Return the [X, Y] coordinate for the center point of the cell that contains the specified text.  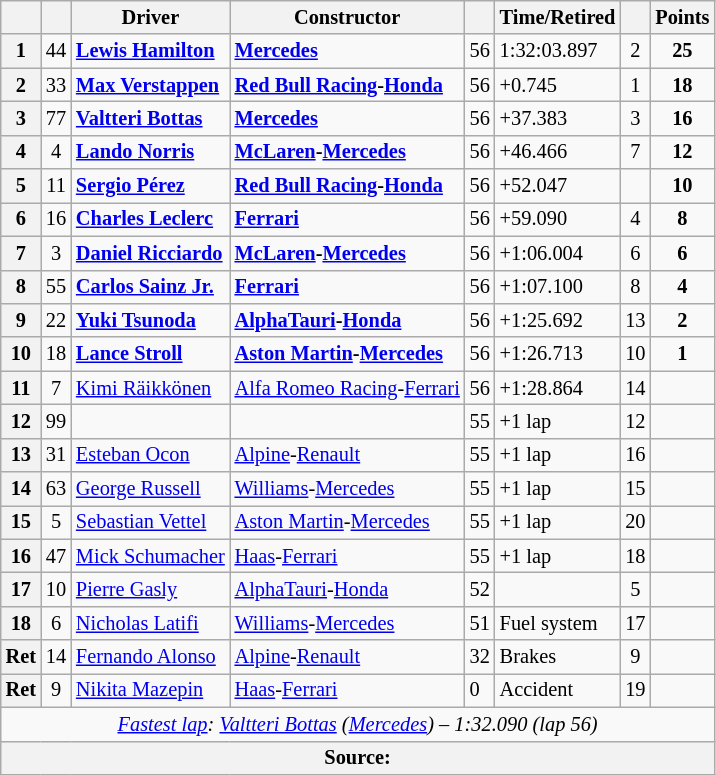
Kimi Räikkönen [150, 388]
51 [480, 623]
33 [56, 85]
Source: [358, 758]
Valtteri Bottas [150, 118]
Max Verstappen [150, 85]
25 [682, 51]
Nikita Mazepin [150, 690]
Yuki Tsunoda [150, 320]
Brakes [558, 657]
+0.745 [558, 85]
Driver [150, 17]
Fastest lap: Valtteri Bottas (Mercedes) – 1:32.090 (lap 56) [358, 724]
32 [480, 657]
+46.466 [558, 152]
Fuel system [558, 623]
+1:28.864 [558, 388]
0 [480, 690]
Charles Leclerc [150, 219]
77 [56, 118]
20 [635, 522]
+1:25.692 [558, 320]
Accident [558, 690]
Points [682, 17]
Lewis Hamilton [150, 51]
+52.047 [558, 186]
63 [56, 489]
Fernando Alonso [150, 657]
Daniel Ricciardo [150, 253]
Carlos Sainz Jr. [150, 287]
Alfa Romeo Racing-Ferrari [348, 388]
Sergio Pérez [150, 186]
47 [56, 556]
19 [635, 690]
+1:07.100 [558, 287]
+37.383 [558, 118]
+59.090 [558, 219]
44 [56, 51]
Time/Retired [558, 17]
99 [56, 421]
52 [480, 589]
Esteban Ocon [150, 455]
Nicholas Latifi [150, 623]
1:32:03.897 [558, 51]
+1:26.713 [558, 354]
22 [56, 320]
Pierre Gasly [150, 589]
Lance Stroll [150, 354]
Lando Norris [150, 152]
31 [56, 455]
+1:06.004 [558, 253]
Mick Schumacher [150, 556]
George Russell [150, 489]
Sebastian Vettel [150, 522]
Constructor [348, 17]
